Extract the (X, Y) coordinate from the center of the cell holding the provided text.  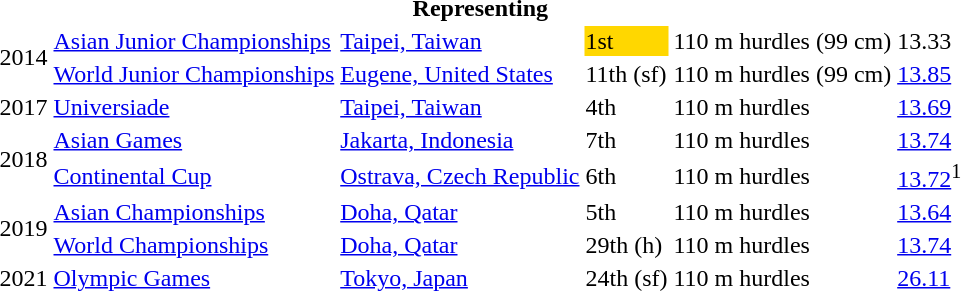
4th (626, 107)
29th (h) (626, 245)
Ostrava, Czech Republic (460, 176)
1st (626, 41)
World Junior Championships (194, 74)
7th (626, 140)
Universiade (194, 107)
World Championships (194, 245)
11th (sf) (626, 74)
6th (626, 176)
Jakarta, Indonesia (460, 140)
Asian Championships (194, 212)
Eugene, United States (460, 74)
Continental Cup (194, 176)
5th (626, 212)
Asian Junior Championships (194, 41)
Asian Games (194, 140)
